Return (x, y) of the center of cell containing provided text 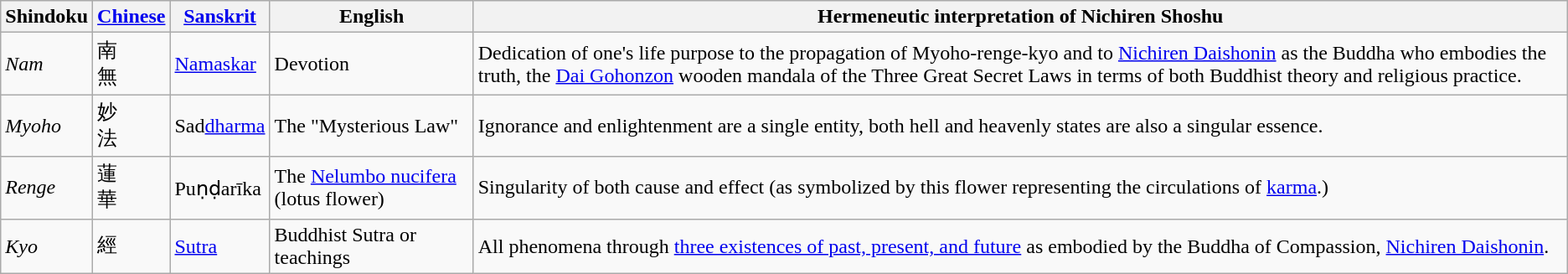
Puṇḍarīka (219, 188)
Ignorance and enlightenment are a single entity, both hell and heavenly states are also a singular essence. (1020, 126)
Shindoku (47, 17)
Namaskar (219, 64)
Chinese (132, 17)
蓮華 (132, 188)
Sutra (219, 246)
南無 (132, 64)
妙法 (132, 126)
The Nelumbo nucifera (lotus flower) (372, 188)
Sanskrit (219, 17)
Kyo (47, 246)
Buddhist Sutra or teachings (372, 246)
English (372, 17)
Saddharma (219, 126)
All phenomena through three existences of past, present, and future as embodied by the Buddha of Compassion, Nichiren Daishonin. (1020, 246)
Myoho (47, 126)
The "Mysterious Law" (372, 126)
Hermeneutic interpretation of Nichiren Shoshu (1020, 17)
Renge (47, 188)
Devotion (372, 64)
經 (132, 246)
Nam (47, 64)
Singularity of both cause and effect (as symbolized by this flower representing the circulations of karma.) (1020, 188)
